Pinpoint the cell where the given text exists, returning its (x, y) midpoint coordinate. 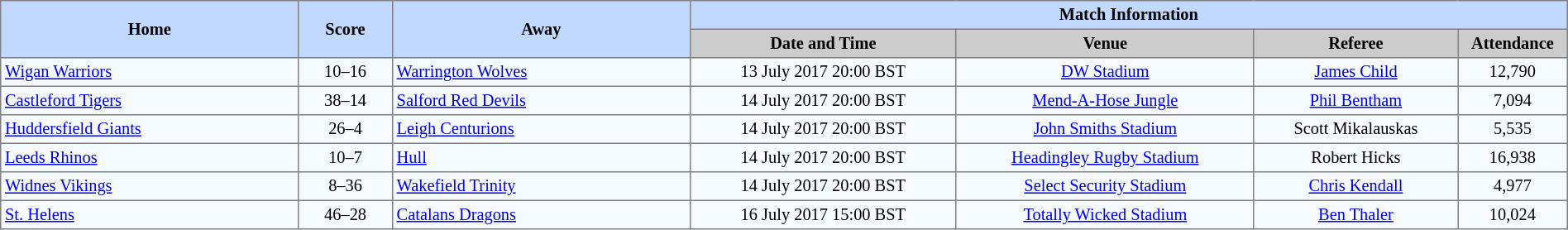
Phil Bentham (1355, 100)
13 July 2017 20:00 BST (823, 72)
Chris Kendall (1355, 186)
12,790 (1513, 72)
Scott Mikalauskas (1355, 129)
Select Security Stadium (1105, 186)
Catalans Dragons (541, 214)
10,024 (1513, 214)
16 July 2017 15:00 BST (823, 214)
Hull (541, 157)
Away (541, 30)
St. Helens (150, 214)
16,938 (1513, 157)
Totally Wicked Stadium (1105, 214)
John Smiths Stadium (1105, 129)
Leeds Rhinos (150, 157)
Leigh Centurions (541, 129)
Score (346, 30)
Mend-A-Hose Jungle (1105, 100)
5,535 (1513, 129)
10–16 (346, 72)
James Child (1355, 72)
Castleford Tigers (150, 100)
Home (150, 30)
Wakefield Trinity (541, 186)
Huddersfield Giants (150, 129)
38–14 (346, 100)
Referee (1355, 43)
46–28 (346, 214)
Robert Hicks (1355, 157)
Attendance (1513, 43)
DW Stadium (1105, 72)
Headingley Rugby Stadium (1105, 157)
Warrington Wolves (541, 72)
Salford Red Devils (541, 100)
10–7 (346, 157)
Ben Thaler (1355, 214)
7,094 (1513, 100)
Venue (1105, 43)
Date and Time (823, 43)
Widnes Vikings (150, 186)
8–36 (346, 186)
Wigan Warriors (150, 72)
Match Information (1128, 15)
26–4 (346, 129)
4,977 (1513, 186)
